Extract the (X, Y) coordinate from the center of the cell holding the provided text.  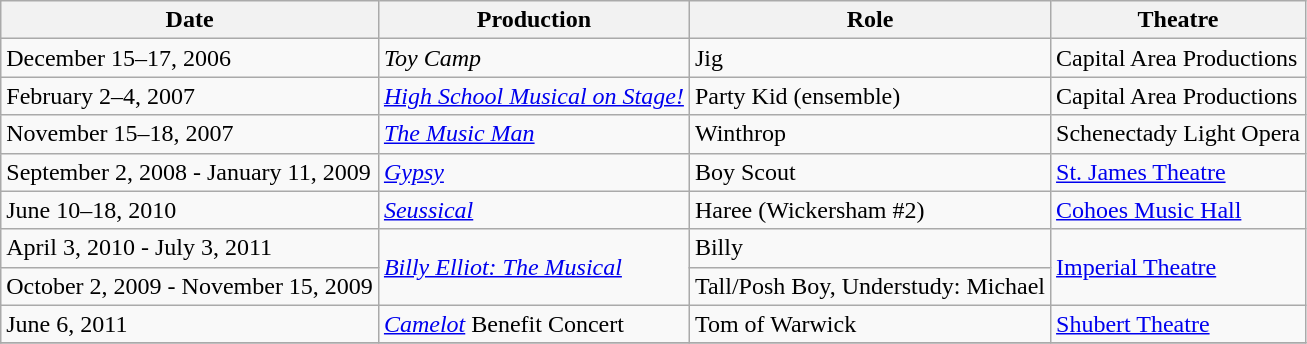
Boy Scout (870, 172)
Shubert Theatre (1178, 324)
June 6, 2011 (190, 324)
Tom of Warwick (870, 324)
Theatre (1178, 20)
Date (190, 20)
Role (870, 20)
October 2, 2009 - November 15, 2009 (190, 286)
Party Kid (ensemble) (870, 96)
St. James Theatre (1178, 172)
Schenectady Light Opera (1178, 134)
Camelot Benefit Concert (534, 324)
Cohoes Music Hall (1178, 210)
Billy (870, 248)
Imperial Theatre (1178, 267)
Seussical (534, 210)
Winthrop (870, 134)
November 15–18, 2007 (190, 134)
September 2, 2008 - January 11, 2009 (190, 172)
Toy Camp (534, 58)
Jig (870, 58)
Production (534, 20)
February 2–4, 2007 (190, 96)
Billy Elliot: The Musical (534, 267)
High School Musical on Stage! (534, 96)
December 15–17, 2006 (190, 58)
April 3, 2010 - July 3, 2011 (190, 248)
Gypsy (534, 172)
The Music Man (534, 134)
Haree (Wickersham #2) (870, 210)
Tall/Posh Boy, Understudy: Michael (870, 286)
June 10–18, 2010 (190, 210)
